Find where the given text appears and provide that cell's center as (x, y) coordinate. 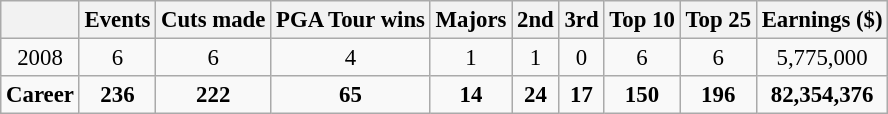
3rd (582, 20)
150 (642, 95)
196 (718, 95)
Top 10 (642, 20)
Cuts made (214, 20)
2008 (40, 58)
0 (582, 58)
Career (40, 95)
24 (536, 95)
82,354,376 (822, 95)
Majors (470, 20)
236 (117, 95)
Events (117, 20)
65 (351, 95)
222 (214, 95)
Top 25 (718, 20)
17 (582, 95)
14 (470, 95)
5,775,000 (822, 58)
4 (351, 58)
Earnings ($) (822, 20)
PGA Tour wins (351, 20)
2nd (536, 20)
